Output the [X, Y] coordinate of the center of the cell containing the given text.  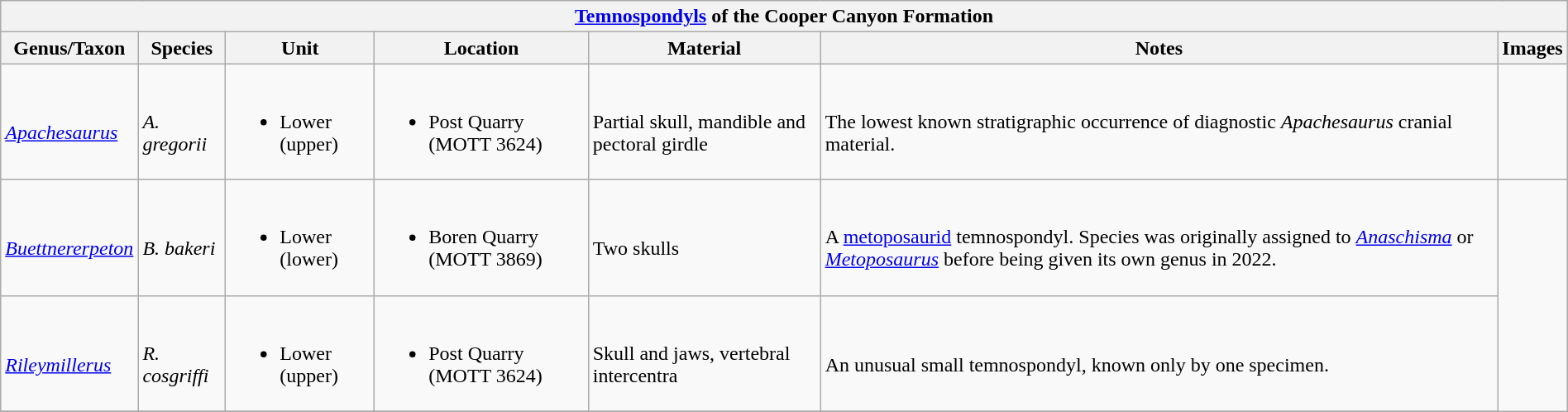
Material [705, 48]
Images [1532, 48]
Temnospondyls of the Cooper Canyon Formation [784, 17]
Two skulls [705, 237]
Species [182, 48]
Partial skull, mandible and pectoral girdle [705, 122]
A metoposaurid temnospondyl. Species was originally assigned to Anaschisma or Metoposaurus before being given its own genus in 2022. [1159, 237]
Location [481, 48]
Apachesaurus [69, 122]
Notes [1159, 48]
Skull and jaws, vertebral intercentra [705, 353]
Boren Quarry (MOTT 3869) [481, 237]
Lower (lower) [300, 237]
Rileymillerus [69, 353]
Genus/Taxon [69, 48]
The lowest known stratigraphic occurrence of diagnostic Apachesaurus cranial material. [1159, 122]
Buettnererpeton [69, 237]
An unusual small temnospondyl, known only by one specimen. [1159, 353]
R. cosgriffi [182, 353]
Unit [300, 48]
B. bakeri [182, 237]
A. gregorii [182, 122]
